Capture the cell that displays the provided text and extract its [x, y] central coordinate. 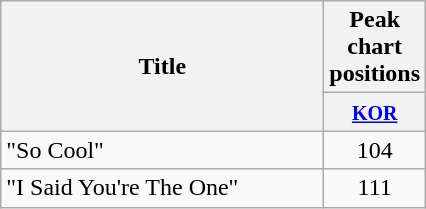
111 [375, 188]
104 [375, 150]
KOR [375, 112]
Title [162, 66]
Peak chart positions [375, 47]
"So Cool" [162, 150]
"I Said You're The One" [162, 188]
